Pinpoint the cell where the given text exists, returning its [x, y] midpoint coordinate. 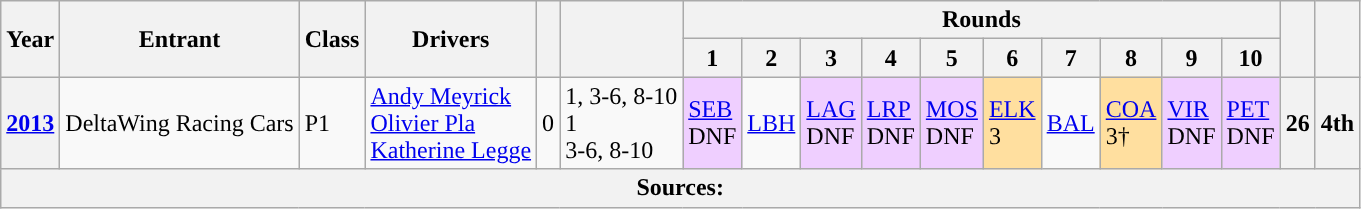
2 [772, 58]
BAL [1070, 123]
LRPDNF [890, 123]
7 [1070, 58]
4 [890, 58]
Drivers [451, 39]
4th [1337, 123]
COA3† [1131, 123]
SEBDNF [712, 123]
Class [332, 39]
3 [831, 58]
1 [712, 58]
P1 [332, 123]
10 [1250, 58]
VIRDNF [1192, 123]
2013 [30, 123]
5 [952, 58]
Rounds [982, 20]
Sources: [680, 188]
Year [30, 39]
26 [1298, 123]
8 [1131, 58]
Entrant [180, 39]
LBH [772, 123]
6 [1012, 58]
MOSDNF [952, 123]
PETDNF [1250, 123]
DeltaWing Racing Cars [180, 123]
9 [1192, 58]
LAGDNF [831, 123]
ELK3 [1012, 123]
Andy Meyrick Olivier Pla Katherine Legge [451, 123]
1, 3-6, 8-1013-6, 8-10 [622, 123]
0 [548, 123]
